Locate the cell with the specified text and output its [x, y] center coordinate. 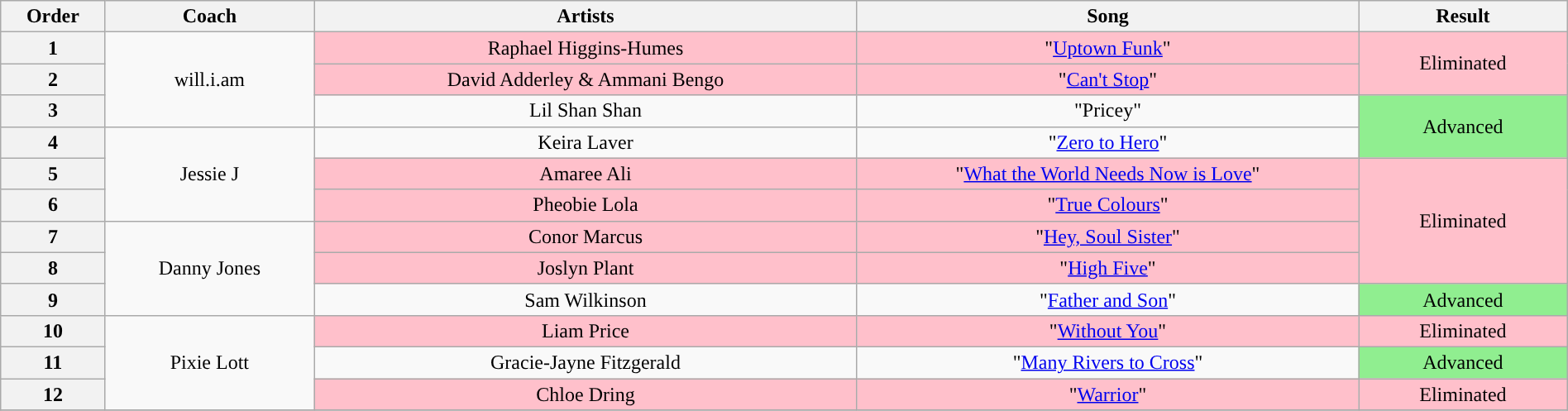
Pixie Lott [210, 362]
David Adderley & Ammani Bengo [586, 79]
Sam Wilkinson [586, 299]
"Zero to Hero" [1107, 142]
"Uptown Funk" [1107, 48]
Chloe Dring [586, 394]
"Hey, Soul Sister" [1107, 237]
5 [53, 174]
Joslyn Plant [586, 268]
12 [53, 394]
4 [53, 142]
Coach [210, 17]
Song [1107, 17]
1 [53, 48]
Danny Jones [210, 268]
3 [53, 111]
"High Five" [1107, 268]
11 [53, 362]
Conor Marcus [586, 237]
Liam Price [586, 331]
8 [53, 268]
"Father and Son" [1107, 299]
"Many Rivers to Cross" [1107, 362]
Keira Laver [586, 142]
7 [53, 237]
Order [53, 17]
"Pricey" [1107, 111]
Jessie J [210, 174]
will.i.am [210, 79]
9 [53, 299]
Raphael Higgins-Humes [586, 48]
"Warrior" [1107, 394]
"Can't Stop" [1107, 79]
Amaree Ali [586, 174]
2 [53, 79]
"Without You" [1107, 331]
6 [53, 205]
10 [53, 331]
Artists [586, 17]
Lil Shan Shan [586, 111]
"What the World Needs Now is Love" [1107, 174]
Result [1464, 17]
Gracie-Jayne Fitzgerald [586, 362]
"True Colours" [1107, 205]
Pheobie Lola [586, 205]
